Scan for the cell matching the given text and deliver its (x, y) coordinate at center. 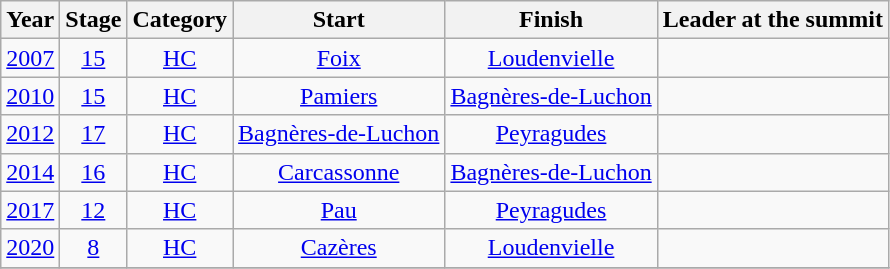
Cazères (339, 248)
Year (30, 20)
2017 (30, 210)
2012 (30, 134)
Foix (339, 58)
16 (94, 172)
2010 (30, 96)
Stage (94, 20)
Finish (551, 20)
Pau (339, 210)
2014 (30, 172)
8 (94, 248)
12 (94, 210)
2007 (30, 58)
Pamiers (339, 96)
2020 (30, 248)
Carcassonne (339, 172)
Start (339, 20)
17 (94, 134)
Leader at the summit (772, 20)
Category (180, 20)
